Pinpoint the cell where the given text exists, returning its [x, y] midpoint coordinate. 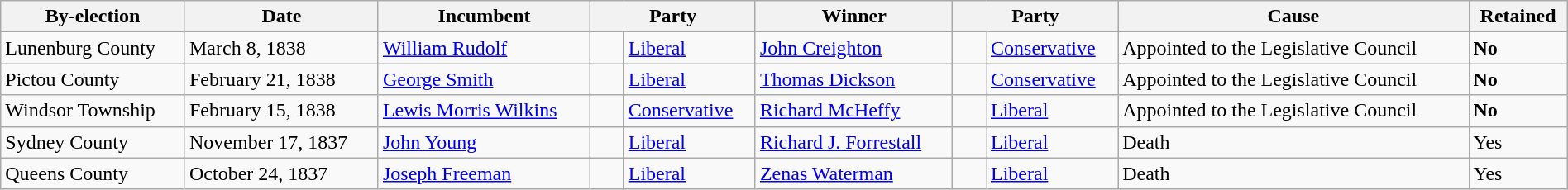
November 17, 1837 [281, 142]
Lewis Morris Wilkins [484, 111]
Zenas Waterman [853, 173]
George Smith [484, 79]
Richard J. Forrestall [853, 142]
Sydney County [93, 142]
John Creighton [853, 48]
October 24, 1837 [281, 173]
John Young [484, 142]
Winner [853, 17]
February 15, 1838 [281, 111]
Thomas Dickson [853, 79]
February 21, 1838 [281, 79]
Richard McHeffy [853, 111]
Cause [1293, 17]
Queens County [93, 173]
Windsor Township [93, 111]
Date [281, 17]
Pictou County [93, 79]
Incumbent [484, 17]
Retained [1518, 17]
Lunenburg County [93, 48]
William Rudolf [484, 48]
Joseph Freeman [484, 173]
By-election [93, 17]
March 8, 1838 [281, 48]
